Return the (x, y) coordinate for the center point of the cell that contains the specified text.  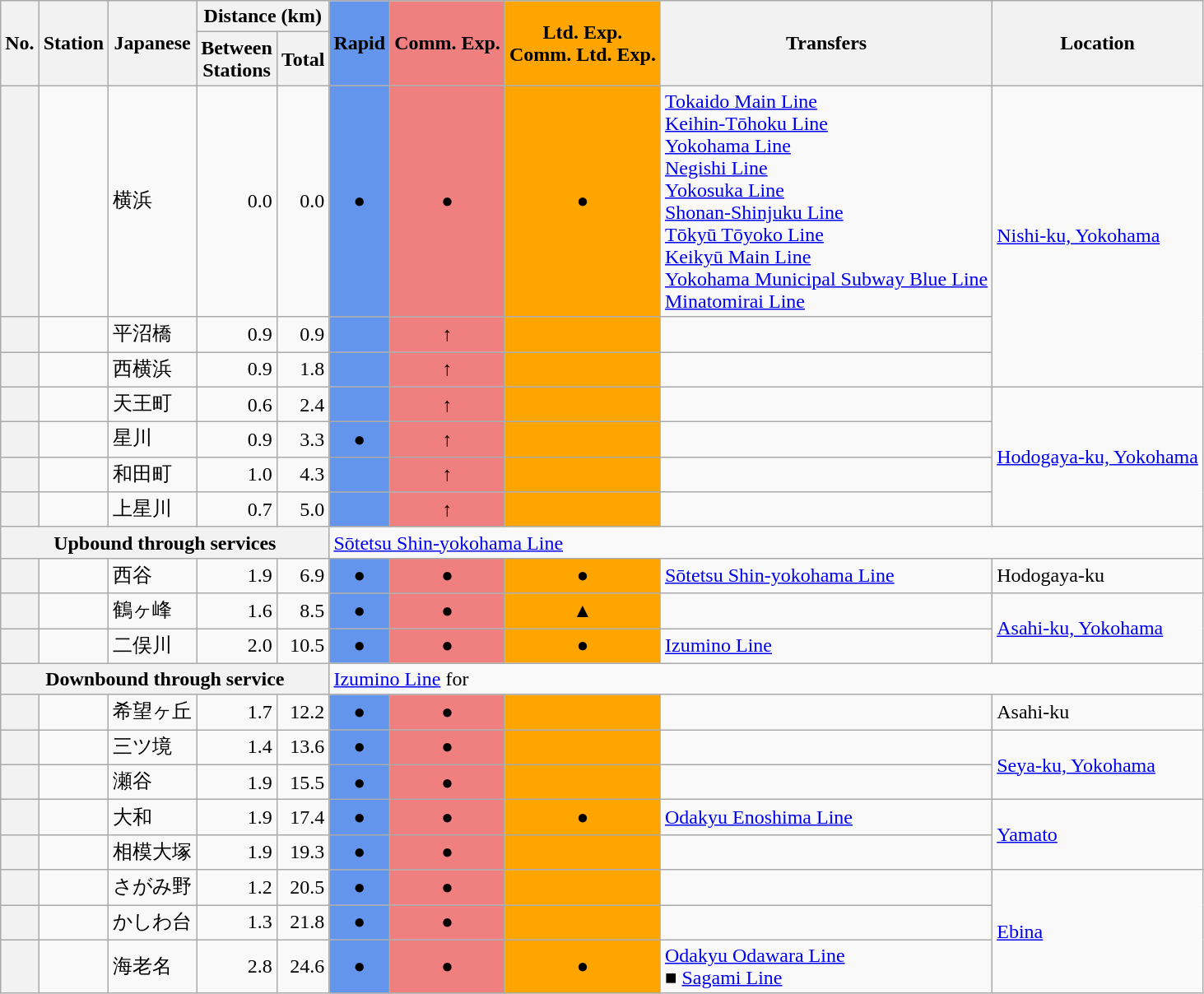
1.0 (237, 474)
20.5 (303, 887)
No. (20, 43)
Yamato (1098, 834)
0.6 (237, 405)
天王町 (153, 405)
19.3 (303, 852)
瀬谷 (153, 782)
8.5 (303, 611)
2.8 (237, 966)
1.7 (237, 713)
西谷 (153, 576)
和田町 (153, 474)
Upbound through services (165, 542)
▲ (583, 611)
Hodogaya-ku, Yokohama (1098, 457)
上星川 (153, 510)
星川 (153, 439)
Izumino Line (826, 647)
24.6 (303, 966)
0.7 (237, 510)
Downbound through service (165, 679)
3.3 (303, 439)
平沼橋 (153, 334)
1.4 (237, 747)
大和 (153, 818)
西横浜 (153, 370)
Seya-ku, Yokohama (1098, 765)
4.3 (303, 474)
Ltd. Exp.Comm. Ltd. Exp. (583, 43)
15.5 (303, 782)
5.0 (303, 510)
12.2 (303, 713)
相模大塚 (153, 852)
13.6 (303, 747)
10.5 (303, 647)
三ツ境 (153, 747)
Odakyu Enoshima Line (826, 818)
17.4 (303, 818)
2.0 (237, 647)
さがみ野 (153, 887)
Station (73, 43)
鶴ヶ峰 (153, 611)
Izumino Line for (766, 679)
Location (1098, 43)
1.2 (237, 887)
Distance (km) (263, 16)
6.9 (303, 576)
かしわ台 (153, 923)
Japanese (153, 43)
2.4 (303, 405)
21.8 (303, 923)
1.8 (303, 370)
Asahi-ku, Yokohama (1098, 629)
1.3 (237, 923)
BetweenStations (237, 59)
Odakyu Odawara Line■ Sagami Line (826, 966)
希望ヶ丘 (153, 713)
二俣川 (153, 647)
1.6 (237, 611)
横浜 (153, 201)
Nishi-ku, Yokohama (1098, 236)
Total (303, 59)
Rapid (360, 43)
Transfers (826, 43)
Ebina (1098, 931)
Asahi-ku (1098, 713)
海老名 (153, 966)
Comm. Exp. (448, 43)
Hodogaya-ku (1098, 576)
